Find where the given text appears and provide that cell's center as [x, y] coordinate. 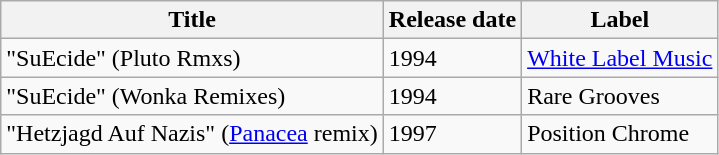
Release date [452, 20]
Rare Grooves [620, 96]
Label [620, 20]
"SuEcide" (Pluto Rmxs) [192, 58]
"Hetzjagd Auf Nazis" (Panacea remix) [192, 134]
Position Chrome [620, 134]
"SuEcide" (Wonka Remixes) [192, 96]
1997 [452, 134]
Title [192, 20]
White Label Music [620, 58]
